Search for the cell housing the specified text and yield its [x, y] center coordinate. 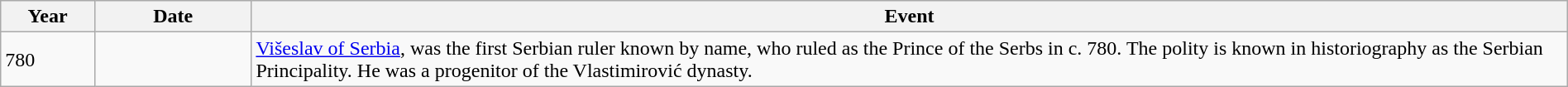
Date [172, 17]
Event [910, 17]
780 [48, 60]
Year [48, 17]
